Locate the cell with the specified text and output its (X, Y) center coordinate. 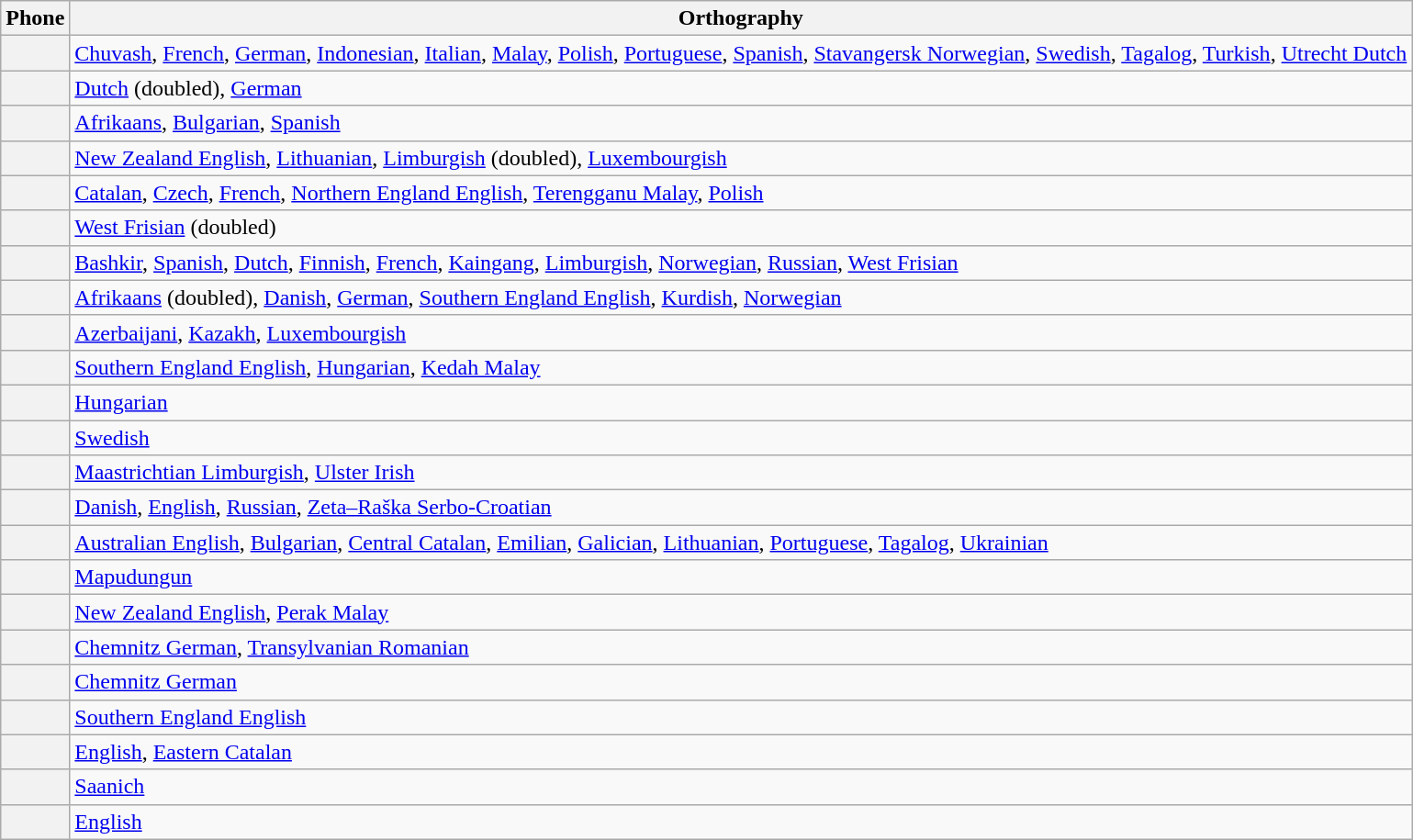
Chuvash, French, German, Indonesian, Italian, Malay, Polish, Portuguese, Spanish, Stavangersk Norwegian, Swedish, Tagalog, Turkish, Utrecht Dutch (741, 53)
Saanich (741, 787)
New Zealand English, Lithuanian, Limburgish (doubled), Luxembourgish (741, 158)
Catalan, Czech, French, Northern England English, Terengganu Malay, Polish (741, 193)
Azerbaijani, Kazakh, Luxembourgish (741, 332)
Swedish (741, 438)
Phone (35, 18)
Chemnitz German, Transylvanian Romanian (741, 647)
English, Eastern Catalan (741, 752)
Southern England English (741, 717)
Australian English, Bulgarian, Central Catalan, Emilian, Galician, Lithuanian, Portuguese, Tagalog, Ukrainian (741, 543)
Danish, English, Russian, Zeta–Raška Serbo-Croatian (741, 508)
Maastrichtian Limburgish, Ulster Irish (741, 473)
Afrikaans (doubled), Danish, German, Southern England English, Kurdish, Norwegian (741, 297)
West Frisian (doubled) (741, 228)
Hungarian (741, 402)
Afrikaans, Bulgarian, Spanish (741, 123)
Dutch (doubled), German (741, 88)
Orthography (741, 18)
Southern England English, Hungarian, Kedah Malay (741, 367)
English (741, 822)
New Zealand English, Perak Malay (741, 612)
Chemnitz German (741, 682)
Mapudungun (741, 577)
Bashkir, Spanish, Dutch, Finnish, French, Kaingang, Limburgish, Norwegian, Russian, West Frisian (741, 263)
